Extract the [x, y] coordinate from the center of the cell holding the provided text.  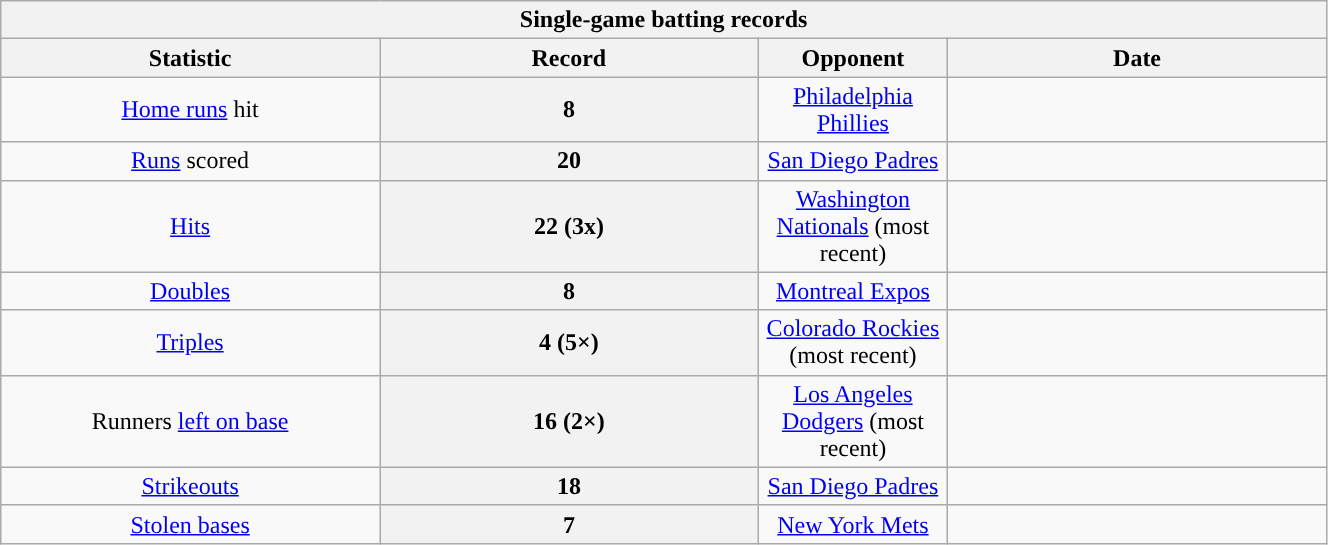
18 [570, 486]
Doubles [190, 291]
Single-game batting records [664, 20]
Hits [190, 226]
Triples [190, 342]
20 [570, 161]
Philadelphia Phillies [852, 110]
Runners left on base [190, 421]
Colorado Rockies (most recent) [852, 342]
22 (3x) [570, 226]
16 (2×) [570, 421]
Date [1138, 58]
Stolen bases [190, 524]
Statistic [190, 58]
4 (5×) [570, 342]
Opponent [852, 58]
Record [570, 58]
7 [570, 524]
Washington Nationals (most recent) [852, 226]
Los Angeles Dodgers (most recent) [852, 421]
Montreal Expos [852, 291]
Home runs hit [190, 110]
Strikeouts [190, 486]
New York Mets [852, 524]
Runs scored [190, 161]
